Scan for the cell matching the given text and deliver its [X, Y] coordinate at center. 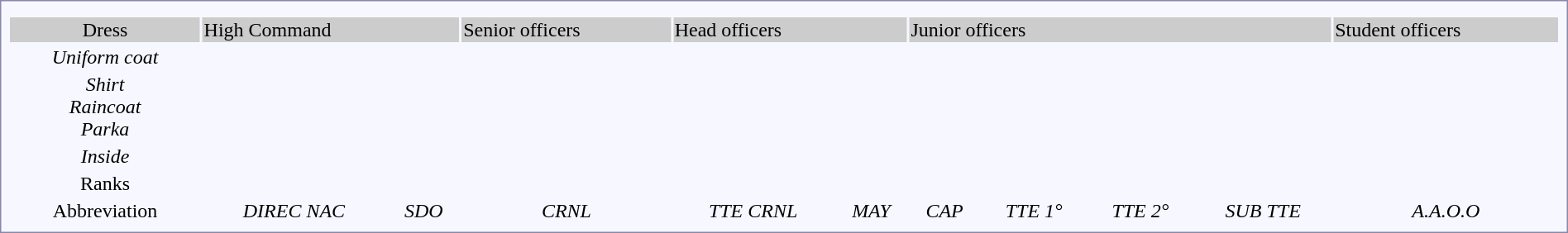
SUB TTE [1264, 211]
Head officers [791, 30]
SDO [423, 211]
CRNL [567, 211]
Inside [105, 156]
TTE CRNL [753, 211]
TTE 1° [1034, 211]
A.A.O.O [1446, 211]
DIREC NAC [294, 211]
High Command [331, 30]
CAP [944, 211]
Senior officers [567, 30]
Abbreviation [105, 211]
Uniform coat [105, 57]
Dress [105, 30]
Junior officers [1121, 30]
ShirtRaincoatParka [105, 107]
Ranks [105, 183]
MAY [872, 211]
Student officers [1446, 30]
TTE 2° [1140, 211]
